Identify which cell holds the provided text, then report its (X, Y) central coordinate. 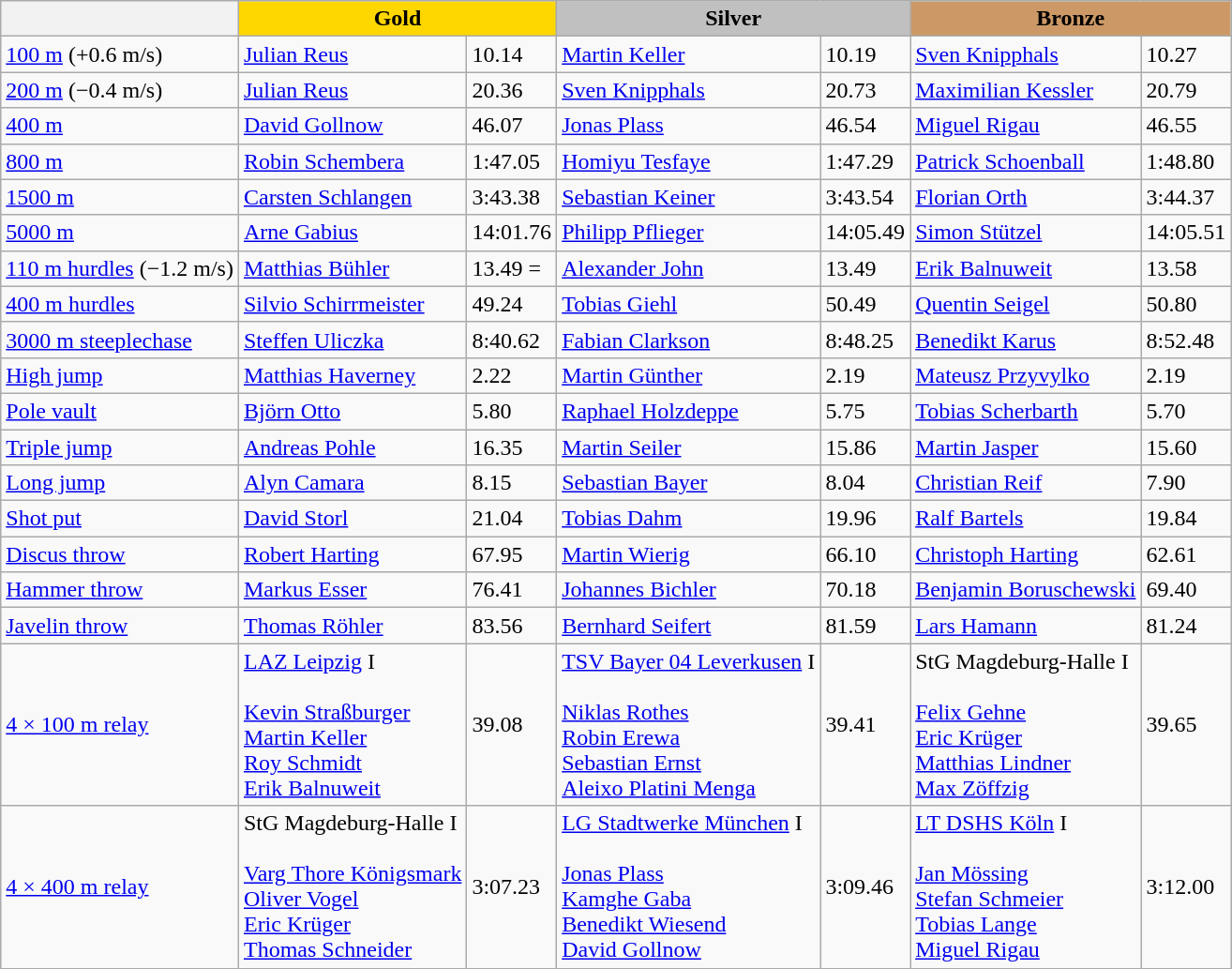
21.04 (512, 519)
Alexander John (688, 268)
16.35 (512, 447)
Matthias Bühler (353, 268)
3:12.00 (1186, 887)
49.24 (512, 304)
20.79 (1186, 90)
Björn Otto (353, 411)
69.40 (1186, 590)
5.70 (1186, 411)
StG Magdeburg-Halle I Felix Gehne Eric Krüger Matthias Lindner Max Zöffzig (1026, 724)
3:43.38 (512, 197)
LT DSHS Köln I Jan Mössing Stefan Schmeier Tobias Lange Miguel Rigau (1026, 887)
Johannes Bichler (688, 590)
400 m hurdles (120, 304)
15.60 (1186, 447)
Raphael Holzdeppe (688, 411)
Sebastian Bayer (688, 483)
83.56 (512, 626)
39.65 (1186, 724)
Martin Keller (688, 54)
7.90 (1186, 483)
Ralf Bartels (1026, 519)
5.75 (865, 411)
Christian Reif (1026, 483)
Fabian Clarkson (688, 340)
Bronze (1071, 19)
13.49 = (512, 268)
20.73 (865, 90)
Robin Schembera (353, 161)
46.55 (1186, 126)
David Storl (353, 519)
Tobias Dahm (688, 519)
110 m hurdles (−1.2 m/s) (120, 268)
Quentin Seigel (1026, 304)
14:05.51 (1186, 233)
LG Stadtwerke München I Jonas Plass Kamghe Gaba Benedikt Wiesend David Gollnow (688, 887)
67.95 (512, 554)
20.36 (512, 90)
1500 m (120, 197)
4 × 100 m relay (120, 724)
Gold (398, 19)
Simon Stützel (1026, 233)
8.15 (512, 483)
66.10 (865, 554)
10.14 (512, 54)
10.27 (1186, 54)
1:48.80 (1186, 161)
81.59 (865, 626)
400 m (120, 126)
19.96 (865, 519)
Steffen Uliczka (353, 340)
David Gollnow (353, 126)
Matthias Haverney (353, 375)
50.49 (865, 304)
Lars Hamann (1026, 626)
Jonas Plass (688, 126)
13.49 (865, 268)
StG Magdeburg-Halle I Varg Thore Königsmark Oliver Vogel Eric Krüger Thomas Schneider (353, 887)
Maximilian Kessler (1026, 90)
High jump (120, 375)
Christoph Harting (1026, 554)
Martin Wierig (688, 554)
39.41 (865, 724)
8:48.25 (865, 340)
5000 m (120, 233)
1:47.05 (512, 161)
39.08 (512, 724)
200 m (−0.4 m/s) (120, 90)
1:47.29 (865, 161)
Tobias Giehl (688, 304)
46.54 (865, 126)
Philipp Pflieger (688, 233)
800 m (120, 161)
Benedikt Karus (1026, 340)
13.58 (1186, 268)
Silvio Schirrmeister (353, 304)
Miguel Rigau (1026, 126)
19.84 (1186, 519)
3:44.37 (1186, 197)
Benjamin Boruschewski (1026, 590)
3:43.54 (865, 197)
10.19 (865, 54)
Carsten Schlangen (353, 197)
Bernhard Seifert (688, 626)
14:01.76 (512, 233)
Florian Orth (1026, 197)
46.07 (512, 126)
Javelin throw (120, 626)
8:52.48 (1186, 340)
70.18 (865, 590)
TSV Bayer 04 Leverkusen I Niklas Rothes Robin Erewa Sebastian Ernst Aleixo Platini Menga (688, 724)
Martin Jasper (1026, 447)
Long jump (120, 483)
3:09.46 (865, 887)
Shot put (120, 519)
Alyn Camara (353, 483)
2.22 (512, 375)
14:05.49 (865, 233)
Homiyu Tesfaye (688, 161)
15.86 (865, 447)
Martin Seiler (688, 447)
LAZ Leipzig I Kevin Straßburger Martin Keller Roy Schmidt Erik Balnuweit (353, 724)
4 × 400 m relay (120, 887)
Silver (733, 19)
Markus Esser (353, 590)
Mateusz Przyvylko (1026, 375)
Discus throw (120, 554)
76.41 (512, 590)
5.80 (512, 411)
Robert Harting (353, 554)
Sebastian Keiner (688, 197)
Arne Gabius (353, 233)
Erik Balnuweit (1026, 268)
Triple jump (120, 447)
3:07.23 (512, 887)
81.24 (1186, 626)
Tobias Scherbarth (1026, 411)
62.61 (1186, 554)
Martin Günther (688, 375)
100 m (+0.6 m/s) (120, 54)
Patrick Schoenball (1026, 161)
Thomas Röhler (353, 626)
Pole vault (120, 411)
Andreas Pohle (353, 447)
3000 m steeplechase (120, 340)
8.04 (865, 483)
Hammer throw (120, 590)
50.80 (1186, 304)
8:40.62 (512, 340)
